Identify which cell holds the provided text, then report its [x, y] central coordinate. 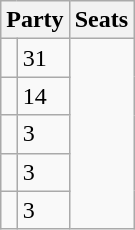
14 [43, 96]
31 [43, 58]
Party [35, 20]
Seats [101, 20]
